From the cell containing the given text, extract its center point as [X, Y] coordinate. 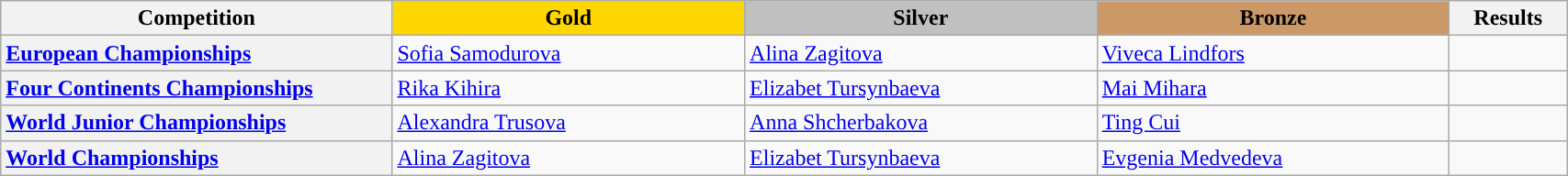
Mai Mihara [1273, 88]
World Junior Championships [197, 123]
Bronze [1273, 18]
Sofia Samodurova [569, 53]
Alexandra Trusova [569, 123]
Four Continents Championships [197, 88]
Ting Cui [1273, 123]
World Championships [197, 158]
Competition [197, 18]
Anna Shcherbakova [921, 123]
Rika Kihira [569, 88]
Silver [921, 18]
Gold [569, 18]
Results [1508, 18]
Viveca Lindfors [1273, 53]
European Championships [197, 53]
Evgenia Medvedeva [1273, 158]
